From the cell containing the given text, extract its center point as (x, y) coordinate. 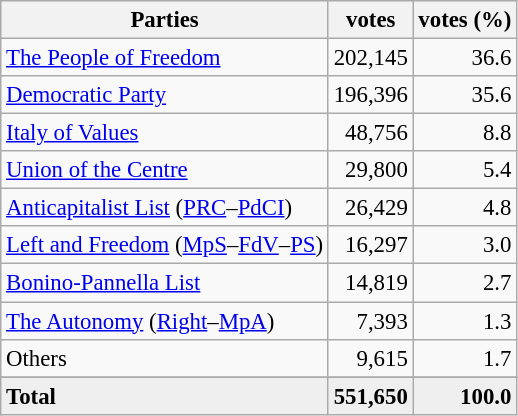
Parties (165, 20)
Anticapitalist List (PRC–PdCI) (165, 208)
The Autonomy (Right–MpA) (165, 321)
Union of the Centre (165, 170)
14,819 (370, 283)
26,429 (370, 208)
votes (%) (465, 20)
3.0 (465, 245)
202,145 (370, 58)
48,756 (370, 133)
Left and Freedom (MpS–FdV–PS) (165, 245)
votes (370, 20)
The People of Freedom (165, 58)
36.6 (465, 58)
9,615 (370, 358)
7,393 (370, 321)
8.8 (465, 133)
Italy of Values (165, 133)
100.0 (465, 396)
Total (165, 396)
1.7 (465, 358)
35.6 (465, 95)
29,800 (370, 170)
Democratic Party (165, 95)
551,650 (370, 396)
5.4 (465, 170)
1.3 (465, 321)
4.8 (465, 208)
2.7 (465, 283)
16,297 (370, 245)
Bonino-Pannella List (165, 283)
196,396 (370, 95)
Others (165, 358)
